Capture the cell that displays the provided text and extract its [x, y] central coordinate. 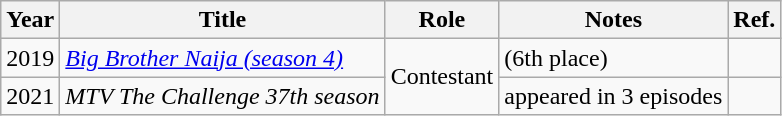
appeared in 3 episodes [614, 96]
2019 [30, 58]
2021 [30, 96]
MTV The Challenge 37th season [222, 96]
Notes [614, 20]
Contestant [442, 77]
Big Brother Naija (season 4) [222, 58]
(6th place) [614, 58]
Ref. [754, 20]
Role [442, 20]
Year [30, 20]
Title [222, 20]
